For the text-containing cell, return its midpoint in [x, y] coordinate format. 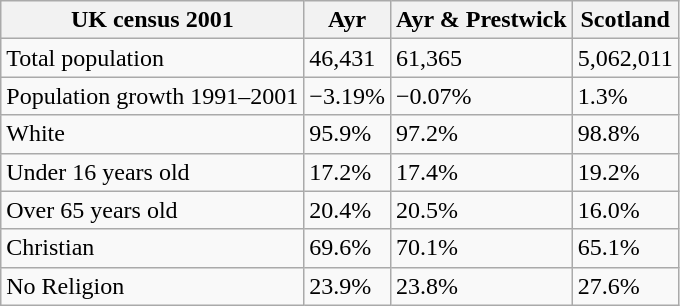
Over 65 years old [152, 210]
20.5% [481, 210]
White [152, 134]
Scotland [625, 20]
UK census 2001 [152, 20]
70.1% [481, 248]
23.8% [481, 286]
16.0% [625, 210]
Christian [152, 248]
65.1% [625, 248]
1.3% [625, 96]
95.9% [348, 134]
−3.19% [348, 96]
17.4% [481, 172]
69.6% [348, 248]
61,365 [481, 58]
Ayr & Prestwick [481, 20]
19.2% [625, 172]
5,062,011 [625, 58]
Population growth 1991–2001 [152, 96]
−0.07% [481, 96]
98.8% [625, 134]
Ayr [348, 20]
17.2% [348, 172]
27.6% [625, 286]
Under 16 years old [152, 172]
No Religion [152, 286]
23.9% [348, 286]
97.2% [481, 134]
46,431 [348, 58]
Total population [152, 58]
20.4% [348, 210]
